Determine the [x, y] coordinate at the center of the cell enclosing the given text.  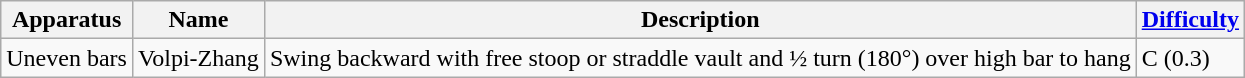
Uneven bars [67, 58]
Description [700, 20]
Name [198, 20]
Volpi-Zhang [198, 58]
Apparatus [67, 20]
Difficulty [1190, 20]
C (0.3) [1190, 58]
Swing backward with free stoop or straddle vault and ½ turn (180°) over high bar to hang [700, 58]
